Return (X, Y) of the center of cell containing provided text 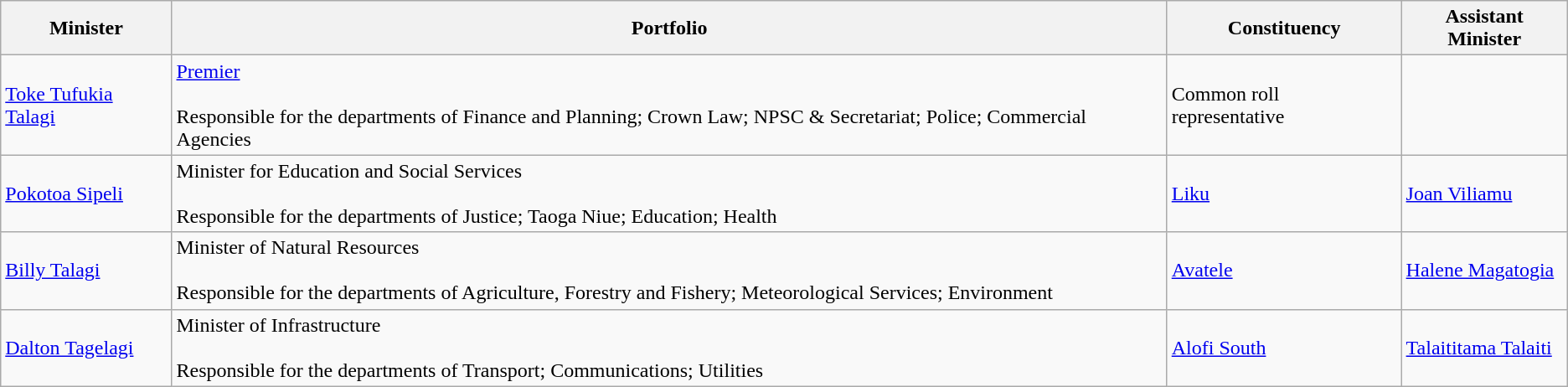
Minister for Education and Social ServicesResponsible for the departments of Justice; Taoga Niue; Education; Health (669, 193)
Pokotoa Sipeli (86, 193)
Minister (86, 28)
Joan Viliamu (1484, 193)
Halene Magatogia (1484, 271)
Constituency (1284, 28)
Avatele (1284, 271)
Assistant Minister (1484, 28)
Minister of Natural ResourcesResponsible for the departments of Agriculture, Forestry and Fishery; Meteorological Services; Environment (669, 271)
Minister of InfrastructureResponsible for the departments of Transport; Communications; Utilities (669, 348)
Talaititama Talaiti (1484, 348)
Common roll representative (1284, 106)
PremierResponsible for the departments of Finance and Planning; Crown Law; NPSC & Secretariat; Police; Commercial Agencies (669, 106)
Dalton Tagelagi (86, 348)
Liku (1284, 193)
Alofi South (1284, 348)
Billy Talagi (86, 271)
Portfolio (669, 28)
Toke Tufukia Talagi (86, 106)
